Scan for the cell matching the given text and deliver its [X, Y] coordinate at center. 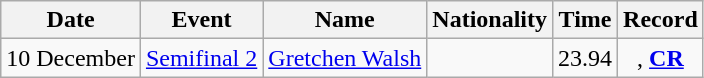
23.94 [586, 58]
10 December [71, 58]
Event [201, 20]
Record [661, 20]
, CR [661, 58]
Date [71, 20]
Semifinal 2 [201, 58]
Name [345, 20]
Gretchen Walsh [345, 58]
Nationality [490, 20]
Time [586, 20]
